Search for the cell housing the specified text and yield its (x, y) center coordinate. 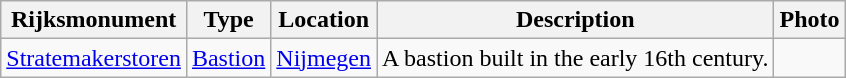
Location (324, 20)
Photo (810, 20)
Bastion (228, 58)
A bastion built in the early 16th century. (576, 58)
Rijksmonument (94, 20)
Type (228, 20)
Description (576, 20)
Stratemakerstoren (94, 58)
Nijmegen (324, 58)
